For the text-containing cell, return its midpoint in (x, y) coordinate format. 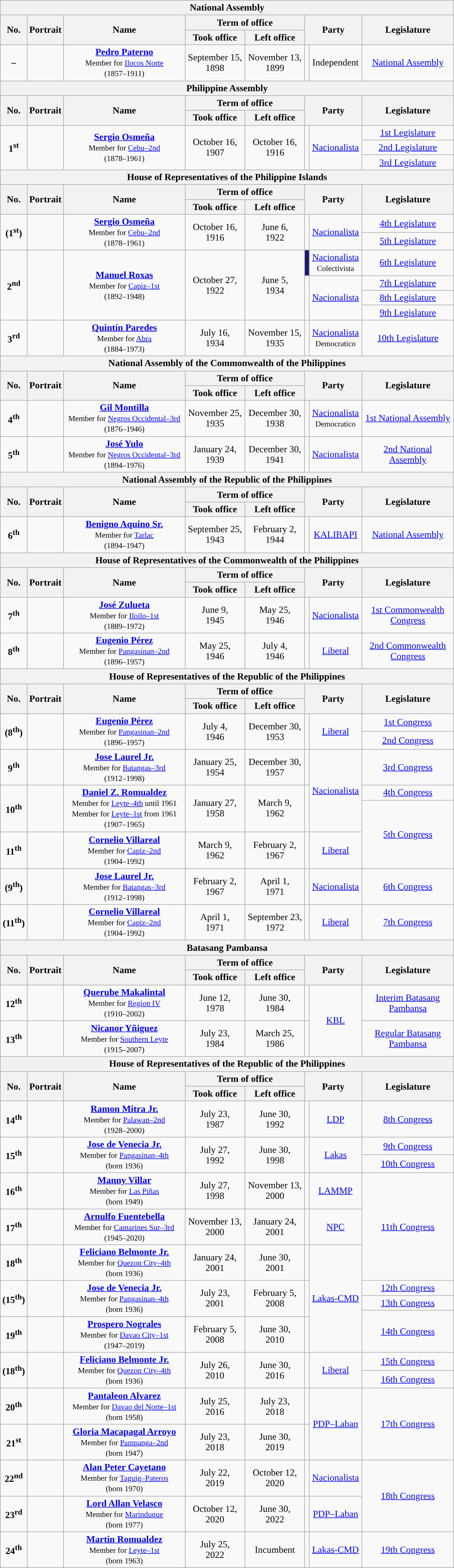
(11th) (14, 922)
11th (14, 850)
July 23,2001 (215, 1299)
2nd Congress (408, 740)
José YuloMember for Negros Occidental–3rd(1894–1976) (124, 454)
9th Legislature (408, 313)
September 25,1943 (215, 534)
(18th) (14, 1370)
Quintín ParedesMember for Abra(1884–1973) (124, 338)
8th Legislature (408, 298)
September 23,1972 (275, 922)
Benigno Aquino Sr.Member for Tarlac(1894–1947) (124, 534)
(1st) (14, 232)
10th (14, 809)
June 30,1998 (275, 1155)
NPC (335, 1226)
5th (14, 454)
1st Congress (408, 722)
December 30,1941 (275, 454)
July 27,1992 (215, 1155)
19th Congress (408, 1550)
January 27,1958 (215, 809)
March 25,1986 (275, 1039)
Lord Allan VelascoMember for Marinduque(born 1977) (124, 1514)
14th (14, 1119)
January 25,1954 (215, 767)
4th (14, 418)
18th (14, 1263)
November 13,1899 (275, 63)
KBL (335, 1021)
6th (14, 534)
Regular Batasang Pambansa (408, 1039)
January 24,1939 (215, 454)
KALIBAPI (335, 534)
10th Congress (408, 1164)
19th (14, 1334)
House of Representatives of the Commonwealth of the Philippines (227, 560)
24th (14, 1550)
(9th) (14, 887)
July 23,1987 (215, 1119)
2nd (14, 285)
June 30,2001 (275, 1263)
(8th) (14, 731)
7th Legislature (408, 283)
9th Congress (408, 1146)
17th Congress (408, 1424)
2nd National Assembly (408, 454)
5th Congress (408, 834)
December 30,1938 (275, 418)
June 12,1978 (215, 1003)
October 16,1907 (215, 147)
8th Congress (408, 1119)
Martin RomualdezMember for Leyte–1st(born 1963) (124, 1550)
7th (14, 615)
June 30,1984 (275, 1003)
6th Legislature (408, 263)
Nicanor YñiguezMember for Southern Leyte(1915–2007) (124, 1039)
Batasang Pambansa (227, 948)
– (14, 63)
3rd (14, 338)
5th Legislature (408, 241)
10th Legislature (408, 338)
June 30,2010 (275, 1334)
Lakas (335, 1155)
13th Congress (408, 1303)
20th (14, 1406)
11th Congress (408, 1226)
February 2,1944 (275, 534)
July 16,1934 (215, 338)
Incumbent (275, 1550)
1st Legislature (408, 133)
22nd (14, 1478)
LAMMP (335, 1191)
15th (14, 1155)
December 30,1953 (275, 731)
13th (14, 1039)
July 27,1998 (215, 1191)
July 25,2022 (215, 1550)
October 27,1922 (215, 285)
July 23,1984 (215, 1039)
June 5,1934 (275, 285)
NacionalistaColectivista (335, 263)
12th Congress (408, 1288)
Pedro PaternoMember for Ilocos Norte(1857–1911) (124, 63)
José ZuluetaMember for Iloilo–1st(1889–1972) (124, 615)
Alan Peter CayetanoMember for Taguig–Pateros(born 1970) (124, 1478)
18th Congress (408, 1496)
(15th) (14, 1299)
September 15,1898 (215, 63)
1st Commonwealth Congress (408, 615)
July 26,2010 (215, 1370)
16th (14, 1191)
Ramon Mitra Jr.Member for Palawan–2nd(1928–2000) (124, 1119)
Philippine Assembly (227, 88)
7th Congress (408, 922)
June 30,2019 (275, 1442)
17th (14, 1226)
Arnulfo FuentebellaMember for Camarines Sur–3rd(1945–2020) (124, 1226)
Independent (335, 63)
House of Representatives of the Philippine Islands (227, 177)
June 30,2022 (275, 1514)
12th (14, 1003)
LDP (335, 1119)
June 6,1922 (275, 232)
15th Congress (408, 1361)
National Assembly of the Republic of the Philippines (227, 480)
November 15,1935 (275, 338)
Pantaleon AlvarezMember for Davao del Norte–1st(born 1958) (124, 1406)
Querube MakalintalMember for Region IV(1910–2002) (124, 1003)
July 25,2016 (215, 1406)
3rd Congress (408, 767)
4th Congress (408, 793)
2nd Legislature (408, 147)
Gil MontillaMember for Negros Occidental–3rd(1876–1946) (124, 418)
16th Congress (408, 1379)
December 30,1957 (275, 767)
4th Legislature (408, 223)
National Assembly of the Commonwealth of the Philippines (227, 363)
14th Congress (408, 1331)
June 30,2016 (275, 1370)
8th (14, 651)
9th (14, 767)
Manny VillarMember for Las Piñas(born 1949) (124, 1191)
23rd (14, 1514)
Interim Batasang Pambansa (408, 1003)
21st (14, 1442)
Daniel Z. RomualdezMember for Leyte–4th until 1961Member for Leyte–1st from 1961(1907–1965) (124, 809)
July 22,2019 (215, 1478)
June 9,1945 (215, 615)
Manuel RoxasMember for Capiz–1st(1892–1948) (124, 285)
Prospero NogralesMember for Davao City–1st(1947–2019) (124, 1334)
1st (14, 147)
3rd Legislature (408, 162)
June 30,1992 (275, 1119)
1st National Assembly (408, 418)
Gloria Macapagal ArroyoMember for Pampanga–2nd(born 1947) (124, 1442)
November 25,1935 (215, 418)
2nd Commonwealth Congress (408, 651)
6th Congress (408, 887)
